For the text-containing cell, return its midpoint in [x, y] coordinate format. 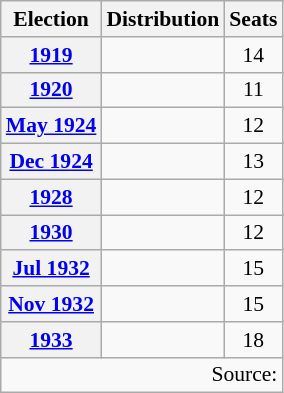
1930 [52, 233]
May 1924 [52, 126]
Jul 1932 [52, 269]
13 [253, 162]
14 [253, 55]
18 [253, 340]
1919 [52, 55]
Nov 1932 [52, 304]
1933 [52, 340]
1928 [52, 197]
Seats [253, 19]
Election [52, 19]
11 [253, 90]
Dec 1924 [52, 162]
Source: [142, 375]
Distribution [162, 19]
1920 [52, 90]
